Identify which cell holds the provided text, then report its [x, y] central coordinate. 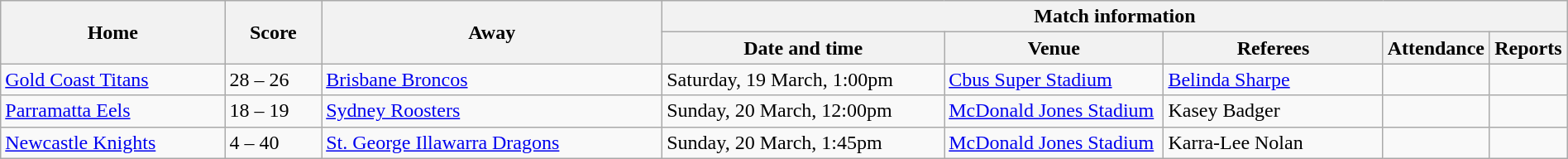
Reports [1528, 48]
Score [273, 32]
Away [492, 32]
Home [112, 32]
Kasey Badger [1274, 111]
Sunday, 20 March, 12:00pm [804, 111]
Venue [1054, 48]
18 – 19 [273, 111]
28 – 26 [273, 79]
Belinda Sharpe [1274, 79]
Gold Coast Titans [112, 79]
Attendance [1436, 48]
St. George Illawarra Dragons [492, 142]
Cbus Super Stadium [1054, 79]
Sydney Roosters [492, 111]
Brisbane Broncos [492, 79]
Date and time [804, 48]
Newcastle Knights [112, 142]
4 – 40 [273, 142]
Match information [1115, 17]
Sunday, 20 March, 1:45pm [804, 142]
Parramatta Eels [112, 111]
Referees [1274, 48]
Saturday, 19 March, 1:00pm [804, 79]
Karra-Lee Nolan [1274, 142]
